Extract the [x, y] coordinate from the center of the cell holding the provided text.  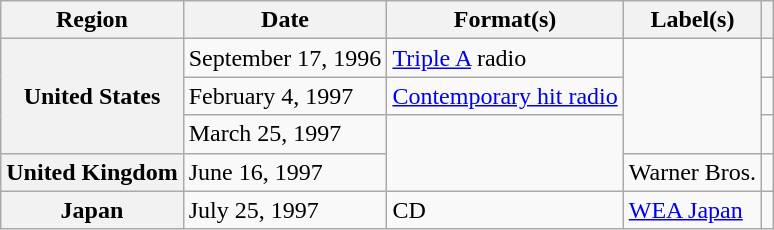
United States [92, 96]
Label(s) [692, 20]
Japan [92, 210]
February 4, 1997 [285, 96]
Region [92, 20]
Triple A radio [505, 58]
July 25, 1997 [285, 210]
WEA Japan [692, 210]
March 25, 1997 [285, 134]
Date [285, 20]
CD [505, 210]
June 16, 1997 [285, 172]
Format(s) [505, 20]
United Kingdom [92, 172]
September 17, 1996 [285, 58]
Contemporary hit radio [505, 96]
Warner Bros. [692, 172]
